Determine the [X, Y] coordinate at the center of the cell enclosing the given text.  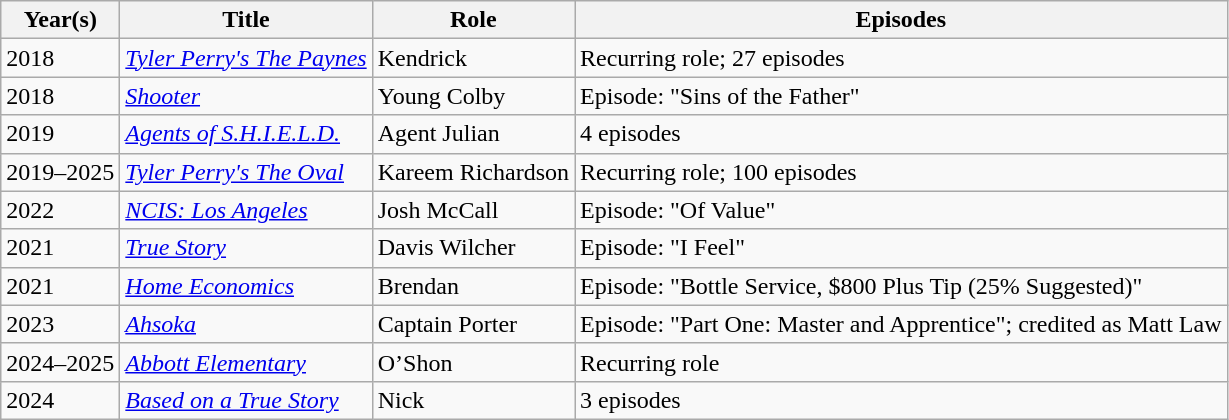
NCIS: Los Angeles [246, 210]
Tyler Perry's The Paynes [246, 58]
Abbott Elementary [246, 362]
Recurring role; 100 episodes [901, 172]
Nick [473, 400]
Year(s) [60, 20]
Episodes [901, 20]
Episode: "Sins of the Father" [901, 96]
Tyler Perry's The Oval [246, 172]
3 episodes [901, 400]
Role [473, 20]
2024–2025 [60, 362]
Kareem Richardson [473, 172]
Agents of S.H.I.E.L.D. [246, 134]
Captain Porter [473, 324]
Recurring role [901, 362]
True Story [246, 248]
Brendan [473, 286]
2019 [60, 134]
Recurring role; 27 episodes [901, 58]
Agent Julian [473, 134]
Episode: "Part One: Master and Apprentice"; credited as Matt Law [901, 324]
Episode: "I Feel" [901, 248]
Kendrick [473, 58]
O’Shon [473, 362]
Young Colby [473, 96]
Episode: "Of Value" [901, 210]
2024 [60, 400]
Josh McCall [473, 210]
Davis Wilcher [473, 248]
Home Economics [246, 286]
2022 [60, 210]
Episode: "Bottle Service, $800 Plus Tip (25% Suggested)" [901, 286]
Based on a True Story [246, 400]
2019–2025 [60, 172]
Shooter [246, 96]
4 episodes [901, 134]
Title [246, 20]
2023 [60, 324]
Ahsoka [246, 324]
